Provide the (X, Y) coordinate of the cell's center where the given text is located.  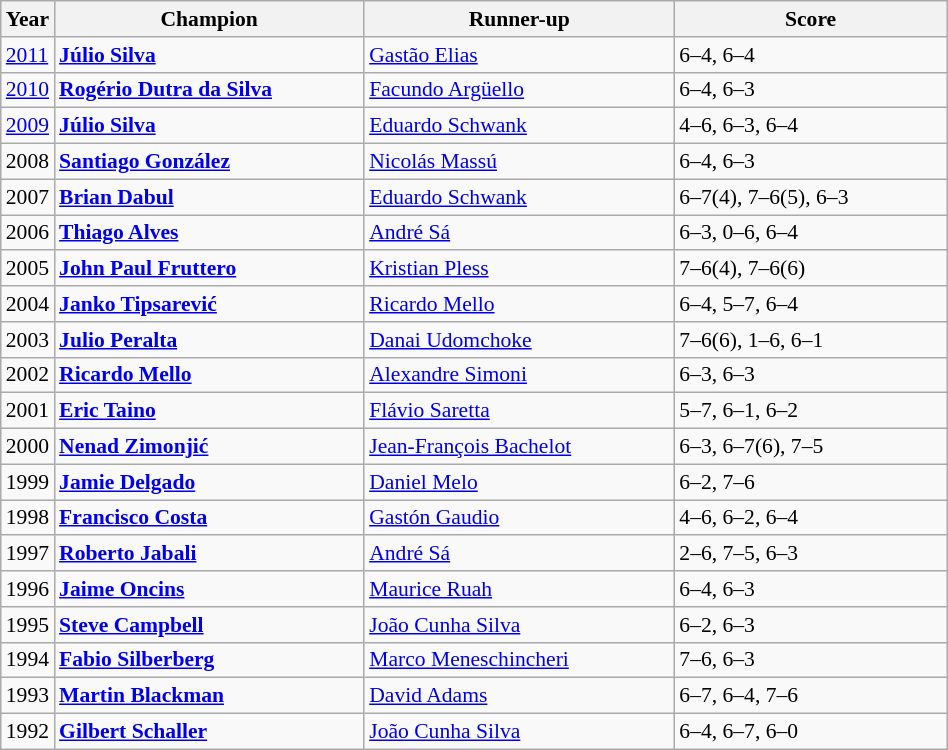
2011 (28, 55)
6–7(4), 7–6(5), 6–3 (810, 197)
1997 (28, 554)
2004 (28, 304)
Jaime Oncins (209, 589)
Gastão Elias (519, 55)
Eric Taino (209, 411)
2009 (28, 126)
Roberto Jabali (209, 554)
Thiago Alves (209, 233)
6–4, 6–7, 6–0 (810, 732)
Fabio Silberberg (209, 660)
2003 (28, 340)
2000 (28, 447)
Marco Meneschincheri (519, 660)
6–4, 5–7, 6–4 (810, 304)
1992 (28, 732)
2002 (28, 375)
David Adams (519, 696)
2008 (28, 162)
Francisco Costa (209, 518)
6–3, 6–3 (810, 375)
John Paul Fruttero (209, 269)
Runner-up (519, 19)
7–6(6), 1–6, 6–1 (810, 340)
2006 (28, 233)
Nicolás Massú (519, 162)
Jamie Delgado (209, 482)
Score (810, 19)
2007 (28, 197)
4–6, 6–2, 6–4 (810, 518)
Martin Blackman (209, 696)
Jean-François Bachelot (519, 447)
Alexandre Simoni (519, 375)
1996 (28, 589)
7–6(4), 7–6(6) (810, 269)
6–4, 6–4 (810, 55)
Steve Campbell (209, 625)
Brian Dabul (209, 197)
5–7, 6–1, 6–2 (810, 411)
6–7, 6–4, 7–6 (810, 696)
Maurice Ruah (519, 589)
1993 (28, 696)
6–2, 7–6 (810, 482)
2001 (28, 411)
Year (28, 19)
6–3, 0–6, 6–4 (810, 233)
Flávio Saretta (519, 411)
2–6, 7–5, 6–3 (810, 554)
Janko Tipsarević (209, 304)
6–3, 6–7(6), 7–5 (810, 447)
Santiago González (209, 162)
Champion (209, 19)
Rogério Dutra da Silva (209, 90)
Julio Peralta (209, 340)
Danai Udomchoke (519, 340)
1998 (28, 518)
6–2, 6–3 (810, 625)
7–6, 6–3 (810, 660)
1994 (28, 660)
Kristian Pless (519, 269)
2005 (28, 269)
Daniel Melo (519, 482)
Facundo Argüello (519, 90)
1999 (28, 482)
Gastón Gaudio (519, 518)
Nenad Zimonjić (209, 447)
Gilbert Schaller (209, 732)
2010 (28, 90)
1995 (28, 625)
4–6, 6–3, 6–4 (810, 126)
